Extract the (x, y) coordinate from the center of the cell holding the provided text.  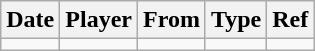
Type (236, 20)
Date (30, 20)
Player (99, 20)
From (171, 20)
Ref (290, 20)
